Detect which cell encompasses the target text, then output its (x, y) center coordinate. 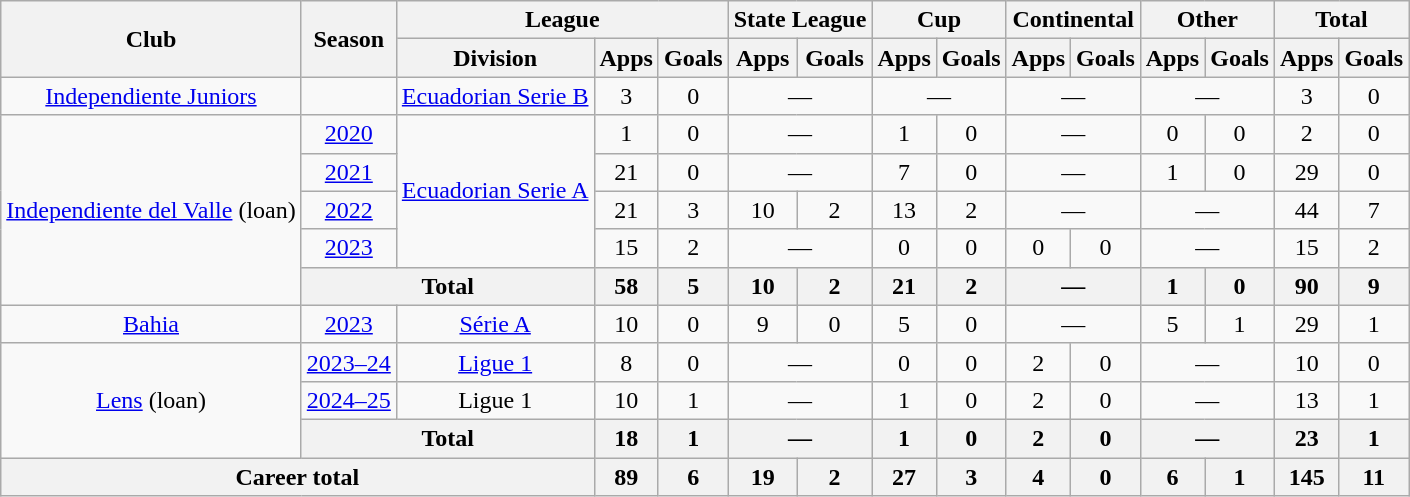
Division (495, 58)
44 (1306, 210)
State League (800, 20)
Cup (939, 20)
2022 (348, 210)
Ecuadorian Serie A (495, 191)
2023–24 (348, 362)
Ecuadorian Serie B (495, 96)
8 (626, 362)
League (562, 20)
2024–25 (348, 400)
90 (1306, 286)
23 (1306, 438)
Other (1207, 20)
58 (626, 286)
Série A (495, 324)
Independiente del Valle (loan) (152, 210)
Season (348, 39)
4 (1038, 477)
27 (904, 477)
89 (626, 477)
2020 (348, 134)
19 (762, 477)
Independiente Juniors (152, 96)
145 (1306, 477)
Career total (298, 477)
11 (1374, 477)
Continental (1073, 20)
2021 (348, 172)
Club (152, 39)
Bahia (152, 324)
18 (626, 438)
Lens (loan) (152, 400)
